Capture the cell that displays the provided text and extract its (X, Y) central coordinate. 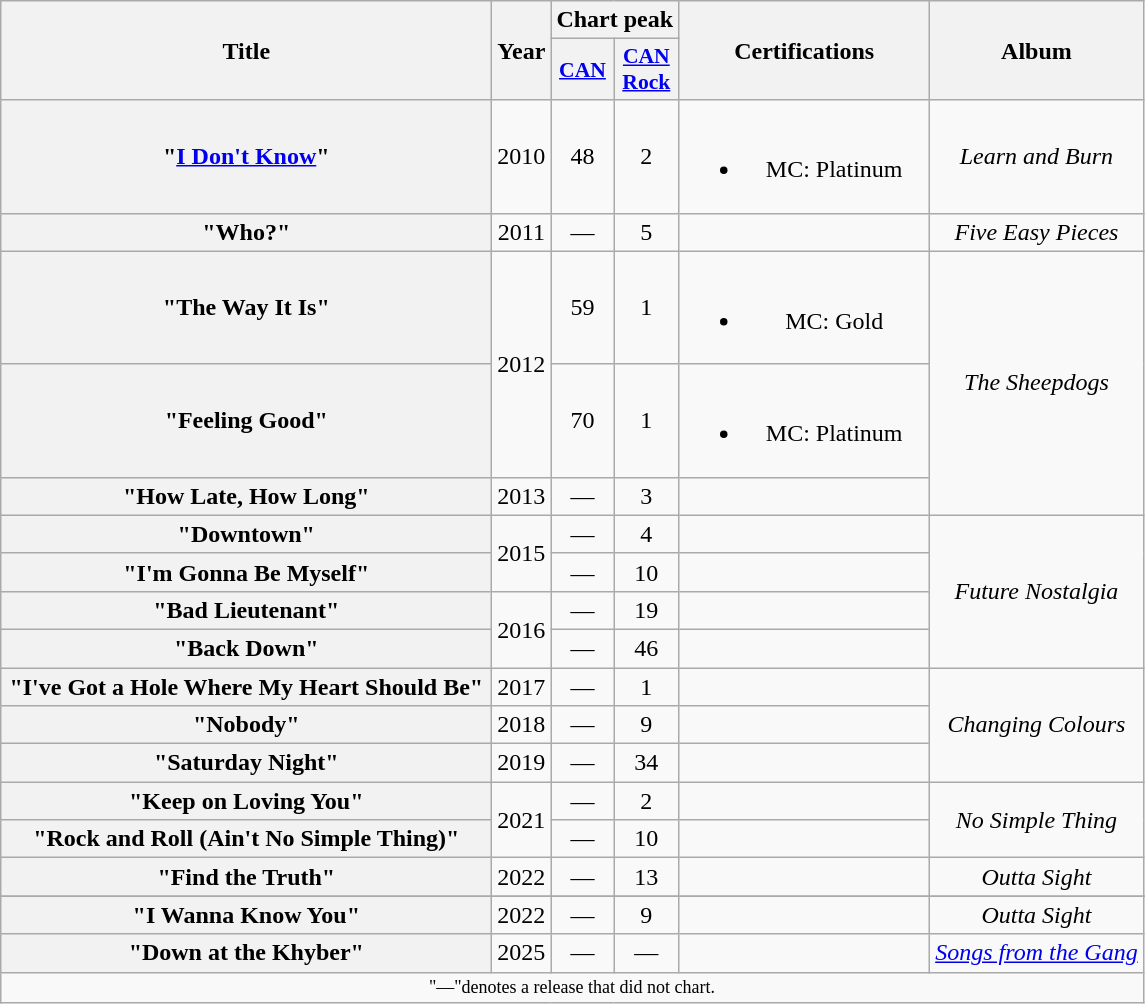
"Rock and Roll (Ain't No Simple Thing)" (246, 839)
"Back Down" (246, 648)
"—"denotes a release that did not chart. (572, 988)
"I Wanna Know You" (246, 915)
"How Late, How Long" (246, 496)
Songs from the Gang (1037, 953)
2025 (522, 953)
59 (582, 308)
Year (522, 50)
70 (582, 420)
"Nobody" (246, 725)
4 (646, 534)
Chart peak (615, 20)
Album (1037, 50)
"Saturday Night" (246, 763)
2017 (522, 687)
The Sheepdogs (1037, 383)
No Simple Thing (1037, 820)
Changing Colours (1037, 725)
2016 (522, 629)
5 (646, 232)
CANRock (646, 70)
Future Nostalgia (1037, 591)
2010 (522, 156)
Five Easy Pieces (1037, 232)
2019 (522, 763)
"Down at the Khyber" (246, 953)
2021 (522, 820)
"I'm Gonna Be Myself" (246, 572)
2012 (522, 364)
3 (646, 496)
34 (646, 763)
"Find the Truth" (246, 877)
13 (646, 877)
CAN (582, 70)
"Keep on Loving You" (246, 801)
Learn and Burn (1037, 156)
2013 (522, 496)
"I've Got a Hole Where My Heart Should Be" (246, 687)
Title (246, 50)
19 (646, 610)
"I Don't Know" (246, 156)
46 (646, 648)
2015 (522, 553)
48 (582, 156)
"Feeling Good" (246, 420)
"Who?" (246, 232)
"Bad Lieutenant" (246, 610)
Certifications (804, 50)
"The Way It Is" (246, 308)
2018 (522, 725)
MC: Gold (804, 308)
2011 (522, 232)
"Downtown" (246, 534)
